Pinpoint the cell where the given text exists, returning its (x, y) midpoint coordinate. 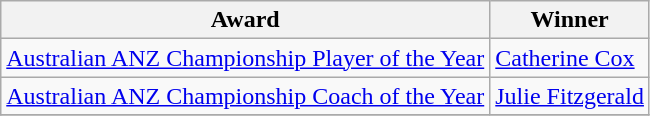
Winner (570, 20)
Australian ANZ Championship Coach of the Year (246, 96)
Catherine Cox (570, 58)
Australian ANZ Championship Player of the Year (246, 58)
Julie Fitzgerald (570, 96)
Award (246, 20)
